Search for the cell housing the specified text and yield its (x, y) center coordinate. 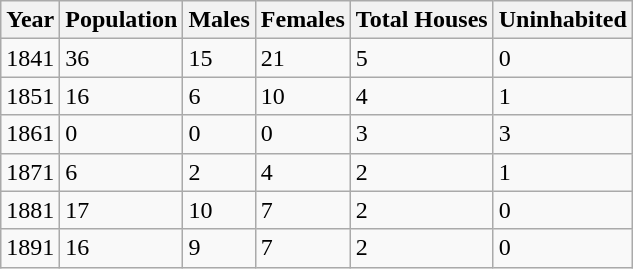
Females (302, 20)
1841 (30, 58)
21 (302, 58)
1861 (30, 134)
Males (219, 20)
5 (422, 58)
Year (30, 20)
Total Houses (422, 20)
1891 (30, 248)
1851 (30, 96)
Uninhabited (562, 20)
9 (219, 248)
1871 (30, 172)
17 (122, 210)
36 (122, 58)
1881 (30, 210)
15 (219, 58)
Population (122, 20)
